Return [X, Y] of the center of cell containing provided text 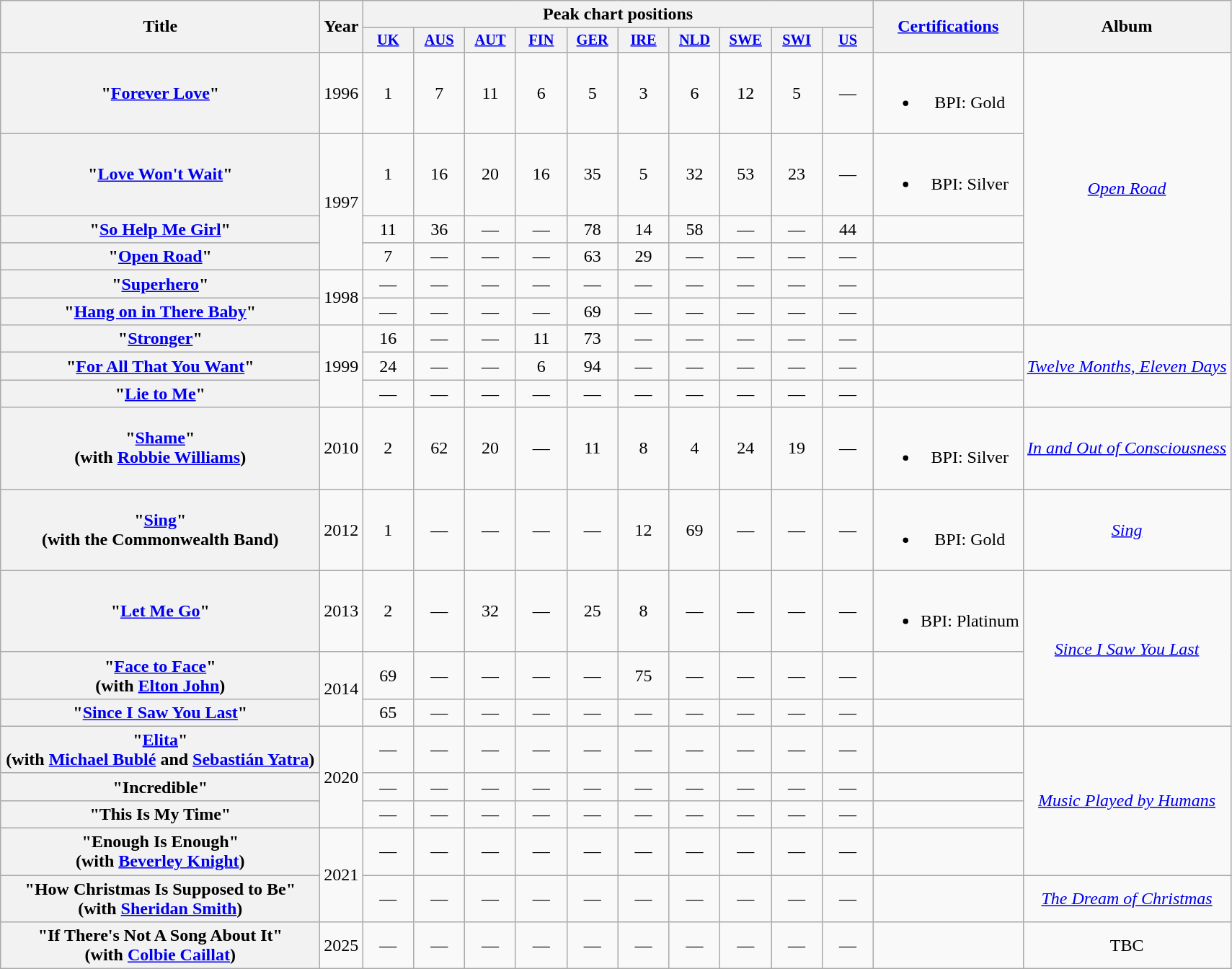
Album [1127, 27]
"If There's Not A Song About It"(with Colbie Caillat) [160, 946]
Music Played by Humans [1127, 800]
2014 [342, 689]
FIN [541, 40]
23 [797, 174]
1999 [342, 366]
Sing [1127, 529]
62 [440, 448]
"Hang on in There Baby" [160, 311]
2012 [342, 529]
63 [593, 257]
Peak chart positions [619, 14]
3 [643, 92]
BPI: Platinum [948, 611]
2020 [342, 777]
NLD [695, 40]
"Open Road" [160, 257]
36 [440, 229]
GER [593, 40]
Twelve Months, Eleven Days [1127, 366]
44 [848, 229]
"Let Me Go" [160, 611]
"Face to Face"(with Elton John) [160, 675]
"Lie to Me" [160, 394]
AUS [440, 40]
"Forever Love" [160, 92]
2013 [342, 611]
Year [342, 27]
"Love Won't Wait" [160, 174]
AUT [490, 40]
"Superhero" [160, 284]
"Since I Saw You Last" [160, 712]
65 [388, 712]
UK [388, 40]
Since I Saw You Last [1127, 648]
"For All That You Want" [160, 366]
"This Is My Time" [160, 814]
"Shame"(with Robbie Williams) [160, 448]
"Stronger" [160, 339]
2025 [342, 946]
14 [643, 229]
"Enough Is Enough"(with Beverley Knight) [160, 852]
73 [593, 339]
25 [593, 611]
35 [593, 174]
58 [695, 229]
"So Help Me Girl" [160, 229]
1996 [342, 92]
75 [643, 675]
4 [695, 448]
19 [797, 448]
1997 [342, 202]
1998 [342, 298]
The Dream of Christmas [1127, 898]
SWI [797, 40]
US [848, 40]
2021 [342, 875]
IRE [643, 40]
"How Christmas Is Supposed to Be"(with Sheridan Smith) [160, 898]
Certifications [948, 27]
29 [643, 257]
94 [593, 366]
53 [745, 174]
In and Out of Consciousness [1127, 448]
"Incredible" [160, 787]
Open Road [1127, 188]
78 [593, 229]
Title [160, 27]
"Elita"(with Michael Bublé and Sebastián Yatra) [160, 750]
TBC [1127, 946]
SWE [745, 40]
2010 [342, 448]
"Sing"(with the Commonwealth Band) [160, 529]
